Extract the [x, y] coordinate from the center of the cell holding the provided text.  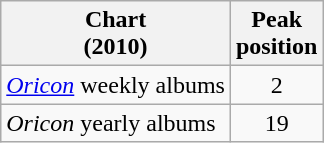
19 [276, 123]
2 [276, 85]
Peakposition [276, 34]
Oricon yearly albums [116, 123]
Oricon weekly albums [116, 85]
Chart(2010) [116, 34]
